Detect which cell encompasses the target text, then output its [x, y] center coordinate. 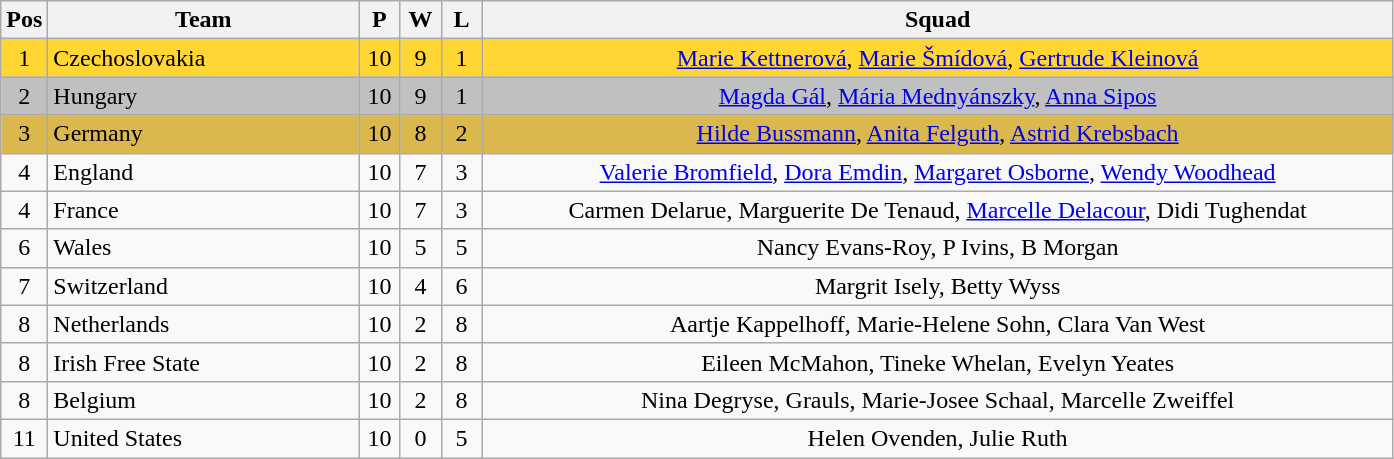
Nancy Evans-Roy, P Ivins, B Morgan [938, 248]
Wales [204, 248]
Team [204, 20]
Belgium [204, 400]
Germany [204, 134]
11 [24, 438]
Squad [938, 20]
Helen Ovenden, Julie Ruth [938, 438]
L [462, 20]
Eileen McMahon, Tineke Whelan, Evelyn Yeates [938, 362]
Carmen Delarue, Marguerite De Tenaud, Marcelle Delacour, Didi Tughendat [938, 210]
Aartje Kappelhoff, Marie-Helene Sohn, Clara Van West [938, 324]
Switzerland [204, 286]
W [420, 20]
Netherlands [204, 324]
France [204, 210]
Czechoslovakia [204, 58]
P [380, 20]
0 [420, 438]
United States [204, 438]
Nina Degryse, Grauls, Marie-Josee Schaal, Marcelle Zweiffel [938, 400]
Hilde Bussmann, Anita Felguth, Astrid Krebsbach [938, 134]
Magda Gál, Mária Mednyánszky, Anna Sipos [938, 96]
Margrit Isely, Betty Wyss [938, 286]
Marie Kettnerová, Marie Šmídová, Gertrude Kleinová [938, 58]
Pos [24, 20]
Irish Free State [204, 362]
Hungary [204, 96]
Valerie Bromfield, Dora Emdin, Margaret Osborne, Wendy Woodhead [938, 172]
England [204, 172]
